Identify which cell holds the provided text, then report its (X, Y) central coordinate. 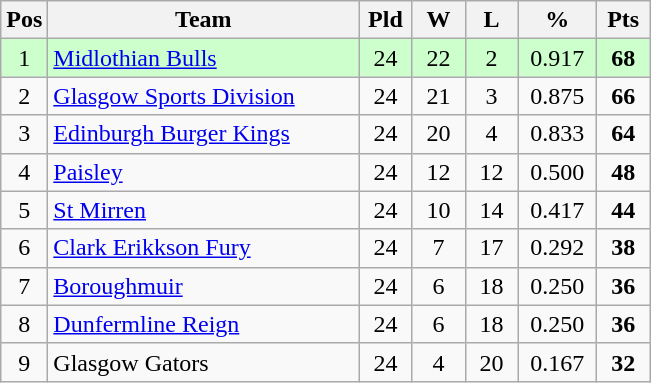
0.500 (558, 172)
Pos (24, 20)
Paisley (204, 172)
10 (438, 210)
44 (624, 210)
0.875 (558, 96)
Pld (386, 20)
9 (24, 362)
21 (438, 96)
Clark Erikkson Fury (204, 248)
Edinburgh Burger Kings (204, 134)
68 (624, 58)
0.417 (558, 210)
48 (624, 172)
5 (24, 210)
L (492, 20)
Team (204, 20)
0.833 (558, 134)
% (558, 20)
St Mirren (204, 210)
Glasgow Sports Division (204, 96)
Boroughmuir (204, 286)
W (438, 20)
38 (624, 248)
0.292 (558, 248)
Pts (624, 20)
66 (624, 96)
22 (438, 58)
17 (492, 248)
1 (24, 58)
Dunfermline Reign (204, 324)
Midlothian Bulls (204, 58)
8 (24, 324)
14 (492, 210)
32 (624, 362)
0.917 (558, 58)
64 (624, 134)
0.167 (558, 362)
Glasgow Gators (204, 362)
